From the cell containing the given text, extract its center point as (X, Y) coordinate. 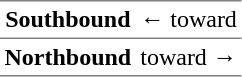
Northbound (68, 57)
← toward (189, 20)
toward → (189, 57)
Southbound (68, 20)
